Locate the cell with the specified text and output its [x, y] center coordinate. 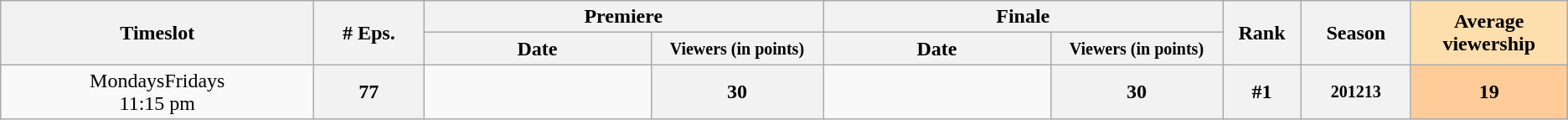
Season [1355, 33]
Finale [1024, 17]
Premiere [623, 17]
19 [1489, 92]
Average viewership [1489, 33]
201213 [1355, 92]
#1 [1262, 92]
Rank [1262, 33]
77 [369, 92]
Timeslot [157, 33]
MondaysFridays 11:15 pm [157, 92]
# Eps. [369, 33]
